For the text-containing cell, return its midpoint in [X, Y] coordinate format. 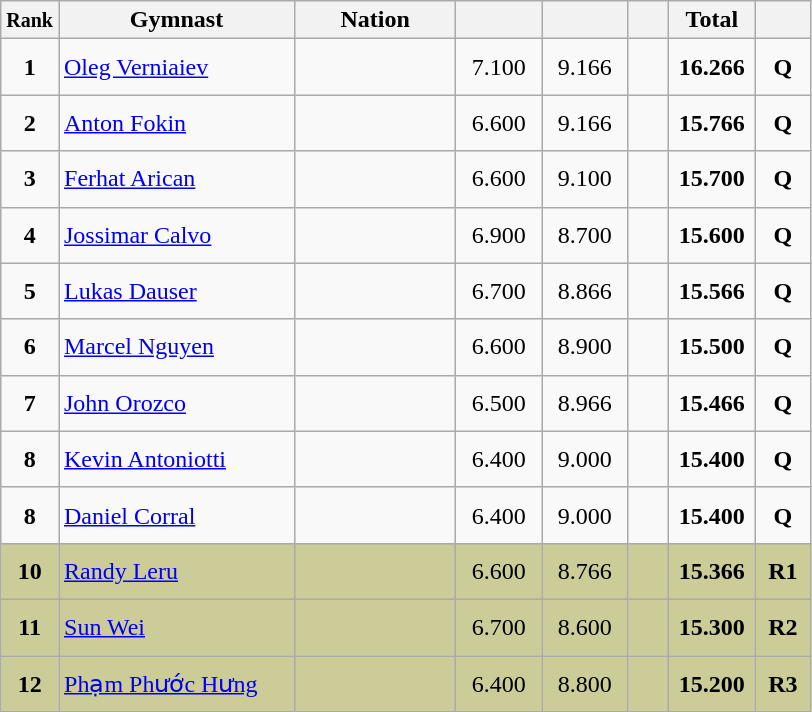
Total [712, 20]
Marcel Nguyen [176, 347]
R3 [783, 684]
15.766 [712, 123]
15.700 [712, 179]
15.600 [712, 235]
8.766 [585, 571]
8.700 [585, 235]
15.566 [712, 291]
Ferhat Arican [176, 179]
4 [30, 235]
5 [30, 291]
6 [30, 347]
3 [30, 179]
1 [30, 67]
15.366 [712, 571]
15.300 [712, 627]
Anton Fokin [176, 123]
Phạm Phước Hưng [176, 684]
Oleg Verniaiev [176, 67]
Nation [376, 20]
Lukas Dauser [176, 291]
15.200 [712, 684]
16.266 [712, 67]
Gymnast [176, 20]
Randy Leru [176, 571]
Kevin Antoniotti [176, 459]
7.100 [499, 67]
6.500 [499, 403]
6.900 [499, 235]
8.800 [585, 684]
11 [30, 627]
Sun Wei [176, 627]
15.466 [712, 403]
R1 [783, 571]
15.500 [712, 347]
John Orozco [176, 403]
R2 [783, 627]
8.900 [585, 347]
8.966 [585, 403]
8.600 [585, 627]
10 [30, 571]
Rank [30, 20]
Jossimar Calvo [176, 235]
9.100 [585, 179]
2 [30, 123]
8.866 [585, 291]
12 [30, 684]
Daniel Corral [176, 515]
7 [30, 403]
